For the text-containing cell, return its midpoint in (X, Y) coordinate format. 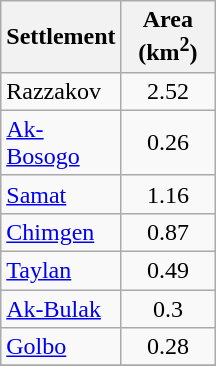
Razzakov (61, 91)
0.49 (168, 271)
0.28 (168, 347)
Taylan (61, 271)
Settlement (61, 37)
Ak-Bosogo (61, 142)
Chimgen (61, 232)
Area (km2) (168, 37)
0.26 (168, 142)
1.16 (168, 194)
0.87 (168, 232)
0.3 (168, 309)
Ak-Bulak (61, 309)
2.52 (168, 91)
Golbo (61, 347)
Samat (61, 194)
